Return [x, y] of the center of cell containing provided text 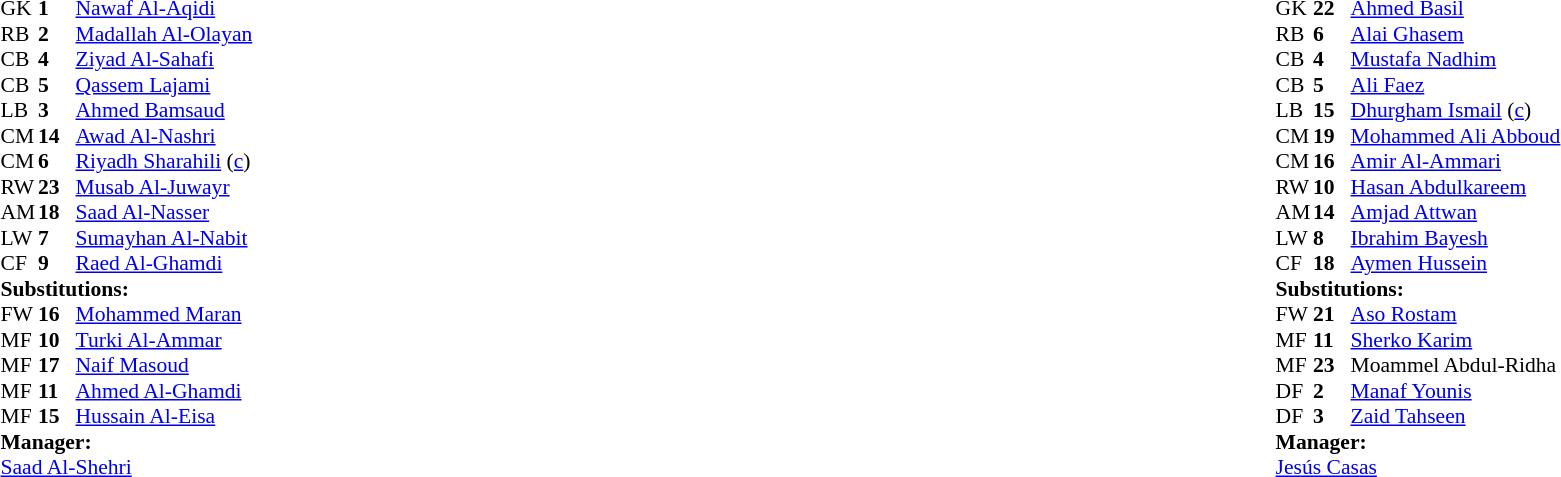
Ibrahim Bayesh [1456, 238]
Hussain Al-Eisa [164, 417]
17 [57, 365]
Dhurgham Ismail (c) [1456, 111]
Ziyad Al-Sahafi [164, 59]
9 [57, 263]
Musab Al-Juwayr [164, 187]
8 [1332, 238]
Madallah Al-Olayan [164, 34]
Ali Faez [1456, 85]
Alai Ghasem [1456, 34]
Amir Al-Ammari [1456, 161]
Raed Al-Ghamdi [164, 263]
Ahmed Bamsaud [164, 111]
Aymen Hussein [1456, 263]
Mohammed Ali Abboud [1456, 136]
Turki Al-Ammar [164, 340]
Sherko Karim [1456, 340]
Zaid Tahseen [1456, 417]
19 [1332, 136]
Qassem Lajami [164, 85]
Saad Al-Nasser [164, 213]
Ahmed Al-Ghamdi [164, 391]
Mustafa Nadhim [1456, 59]
Hasan Abdulkareem [1456, 187]
Sumayhan Al-Nabit [164, 238]
21 [1332, 315]
Moammel Abdul-Ridha [1456, 365]
Awad Al-Nashri [164, 136]
Amjad Attwan [1456, 213]
Aso Rostam [1456, 315]
Naif Masoud [164, 365]
7 [57, 238]
Riyadh Sharahili (c) [164, 161]
Manaf Younis [1456, 391]
Mohammed Maran [164, 315]
